Identify which cell holds the provided text, then report its [X, Y] central coordinate. 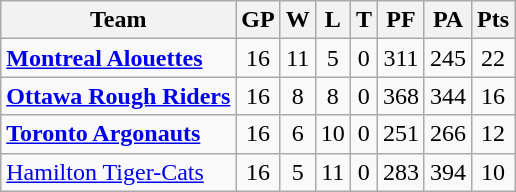
12 [494, 134]
Toronto Argonauts [118, 134]
266 [448, 134]
PF [400, 20]
T [364, 20]
6 [298, 134]
Hamilton Tiger-Cats [118, 172]
283 [400, 172]
Ottawa Rough Riders [118, 96]
394 [448, 172]
Team [118, 20]
W [298, 20]
Pts [494, 20]
Montreal Alouettes [118, 58]
311 [400, 58]
22 [494, 58]
368 [400, 96]
L [332, 20]
PA [448, 20]
245 [448, 58]
344 [448, 96]
251 [400, 134]
GP [258, 20]
